Scan for the cell matching the given text and deliver its (x, y) coordinate at center. 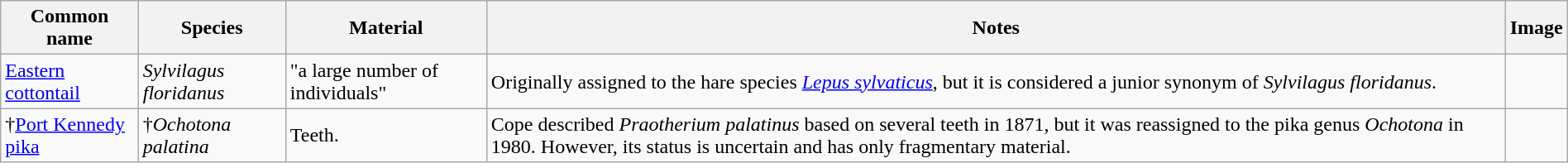
Material (385, 28)
Image (1537, 28)
†Ochotona palatina (212, 136)
Species (212, 28)
Originally assigned to the hare species Lepus sylvaticus, but it is considered a junior synonym of Sylvilagus floridanus. (996, 81)
Common name (69, 28)
Notes (996, 28)
"a large number of individuals" (385, 81)
Sylvilagus floridanus (212, 81)
Teeth. (385, 136)
†Port Kennedy pika (69, 136)
Eastern cottontail (69, 81)
